From the cell containing the given text, extract its center point as [x, y] coordinate. 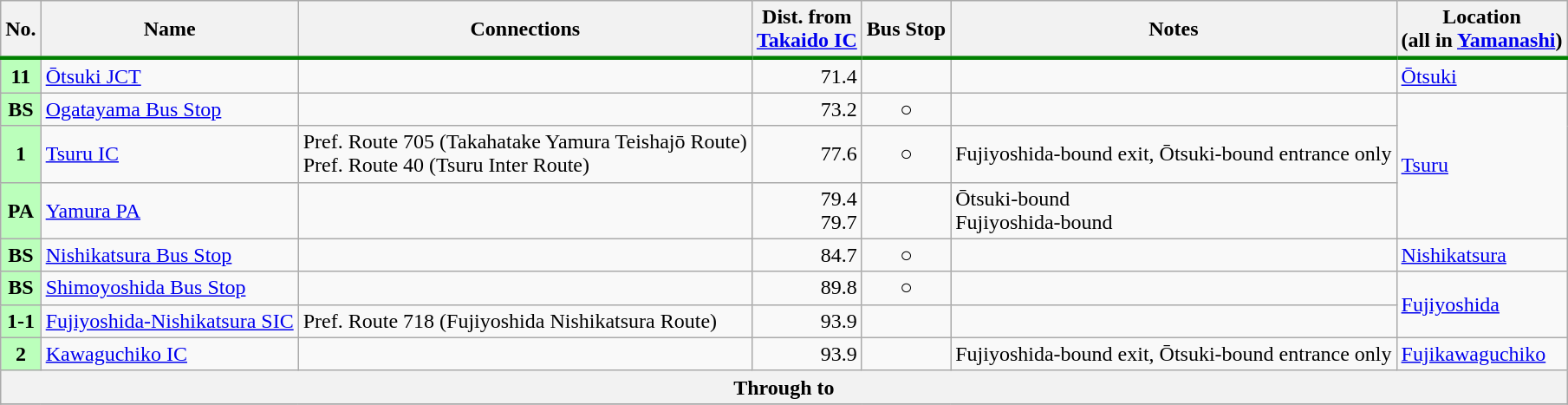
Pref. Route 705 (Takahatake Yamura Teishajō Route)Pref. Route 40 (Tsuru Inter Route) [525, 154]
71.4 [806, 75]
Through to [784, 387]
Notes [1174, 29]
Nishikatsura Bus Stop [170, 255]
Fujiyoshida-Nishikatsura SIC [170, 321]
Pref. Route 718 (Fujiyoshida Nishikatsura Route) [525, 321]
Ogatayama Bus Stop [170, 109]
Bus Stop [906, 29]
Name [170, 29]
No. [21, 29]
Ōtsuki-boundFujiyoshida-bound [1174, 210]
1-1 [21, 321]
1 [21, 154]
Nishikatsura [1482, 255]
Kawaguchiko IC [170, 354]
Ōtsuki [1482, 75]
PA [21, 210]
Location(all in Yamanashi) [1482, 29]
79.479.7 [806, 210]
Ōtsuki JCT [170, 75]
84.7 [806, 255]
77.6 [806, 154]
2 [21, 354]
89.8 [806, 288]
Shimoyoshida Bus Stop [170, 288]
Tsuru [1482, 166]
Fujiyoshida [1482, 304]
Tsuru IC [170, 154]
Yamura PA [170, 210]
73.2 [806, 109]
Dist. fromTakaido IC [806, 29]
Fujikawaguchiko [1482, 354]
11 [21, 75]
Connections [525, 29]
